Determine the (X, Y) coordinate at the center of the cell enclosing the given text.  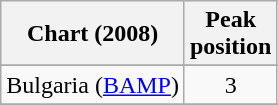
Chart (2008) (93, 34)
3 (230, 85)
Bulgaria (BAMP) (93, 85)
Peakposition (230, 34)
